Identify which cell holds the provided text, then report its [x, y] central coordinate. 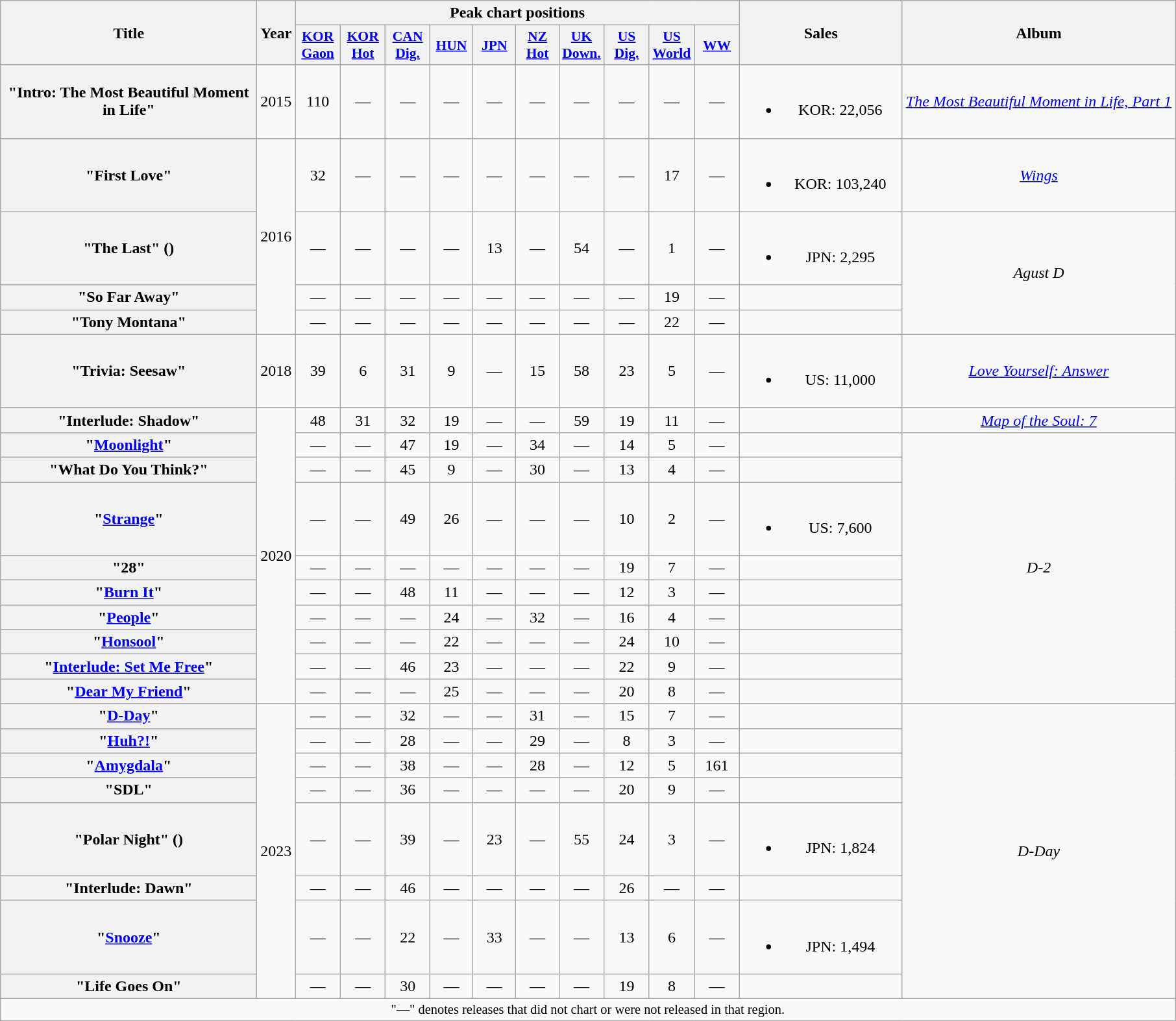
Year [276, 32]
45 [408, 469]
Love Yourself: Answer [1038, 371]
KORGaon [318, 45]
47 [408, 445]
USWorld [672, 45]
34 [537, 445]
"Trivia: Seesaw" [129, 371]
CANDig. [408, 45]
58 [582, 371]
"First Love" [129, 175]
2018 [276, 371]
"The Last" () [129, 248]
NZHot [537, 45]
JPN: 1,494 [820, 937]
D-Day [1038, 851]
2015 [276, 101]
2 [672, 518]
USDig. [627, 45]
17 [672, 175]
US: 7,600 [820, 518]
"SDL" [129, 790]
UKDown. [582, 45]
JPN [495, 45]
"What Do You Think?" [129, 469]
"Snooze" [129, 937]
1 [672, 248]
110 [318, 101]
33 [495, 937]
The Most Beautiful Moment in Life, Part 1 [1038, 101]
161 [717, 765]
Map of the Soul: 7 [1038, 420]
"Interlude: Set Me Free" [129, 667]
"Intro: The Most Beautiful Moment in Life" [129, 101]
"Strange" [129, 518]
"People" [129, 617]
55 [582, 839]
"Interlude: Shadow" [129, 420]
2020 [276, 556]
38 [408, 765]
16 [627, 617]
Album [1038, 32]
"—" denotes releases that did not chart or were not released in that region. [588, 1009]
36 [408, 790]
54 [582, 248]
"Interlude: Dawn" [129, 888]
"Huh?!" [129, 741]
KORHot [363, 45]
KOR: 22,056 [820, 101]
Sales [820, 32]
"Tony Montana" [129, 322]
"Burn It" [129, 593]
JPN: 1,824 [820, 839]
"Life Goes On" [129, 986]
"Polar Night" () [129, 839]
WW [717, 45]
"Amygdala" [129, 765]
14 [627, 445]
Peak chart positions [517, 13]
29 [537, 741]
US: 11,000 [820, 371]
Wings [1038, 175]
D-2 [1038, 568]
49 [408, 518]
"Honsool" [129, 642]
2016 [276, 236]
JPN: 2,295 [820, 248]
25 [451, 691]
KOR: 103,240 [820, 175]
Title [129, 32]
"Moonlight" [129, 445]
"Dear My Friend" [129, 691]
"So Far Away" [129, 297]
HUN [451, 45]
Agust D [1038, 273]
59 [582, 420]
"D-Day" [129, 716]
"28" [129, 568]
2023 [276, 851]
